Locate the cell with the specified text and output its [x, y] center coordinate. 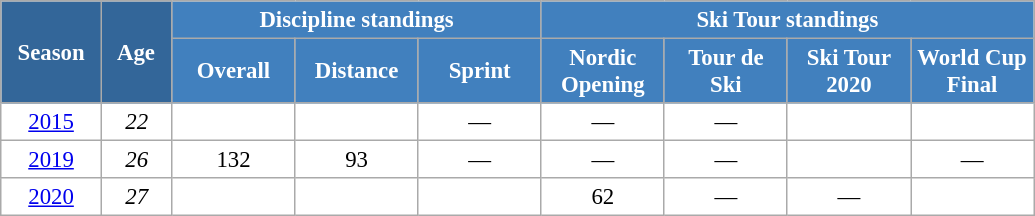
Age [136, 52]
NordicOpening [602, 72]
Season [52, 52]
Ski Tour standings [787, 20]
93 [356, 160]
26 [136, 160]
Ski Tour2020 [848, 72]
Tour deSki [726, 72]
22 [136, 122]
2015 [52, 122]
Sprint [480, 72]
World CupFinal [972, 72]
Discipline standings [356, 20]
132 [234, 160]
2019 [52, 160]
Overall [234, 72]
62 [602, 197]
2020 [52, 197]
27 [136, 197]
Distance [356, 72]
